Return [x, y] of the center of cell containing provided text 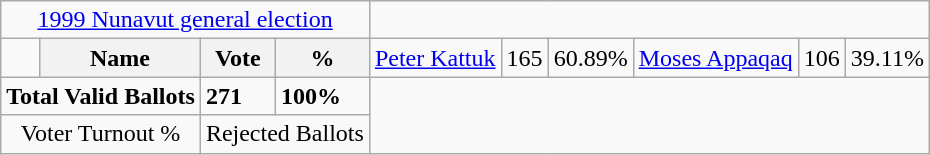
Name [120, 58]
39.11% [887, 58]
Moses Appaqaq [716, 58]
Voter Turnout % [101, 134]
Total Valid Ballots [101, 96]
% [322, 58]
271 [238, 96]
165 [524, 58]
Rejected Ballots [284, 134]
106 [822, 58]
60.89% [590, 58]
Vote [238, 58]
Peter Kattuk [435, 58]
1999 Nunavut general election [186, 20]
100% [322, 96]
